Locate the cell with the specified text and output its [X, Y] center coordinate. 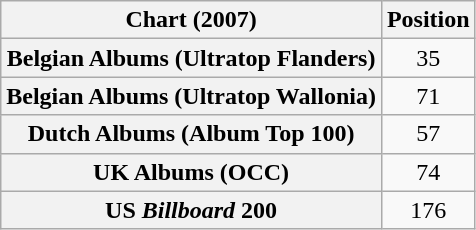
Belgian Albums (Ultratop Wallonia) [192, 96]
Chart (2007) [192, 20]
57 [428, 134]
74 [428, 172]
UK Albums (OCC) [192, 172]
71 [428, 96]
Belgian Albums (Ultratop Flanders) [192, 58]
US Billboard 200 [192, 210]
Dutch Albums (Album Top 100) [192, 134]
Position [428, 20]
176 [428, 210]
35 [428, 58]
